Find where the given text appears and provide that cell's center as [X, Y] coordinate. 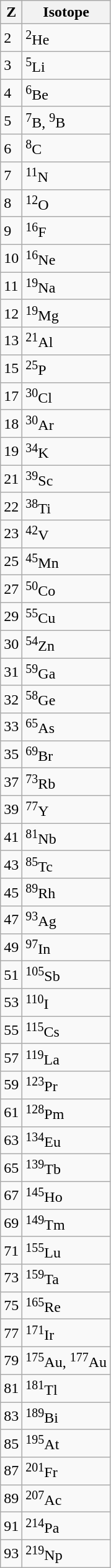
201Fr [66, 1471]
75 [11, 1305]
51 [11, 975]
45 [11, 892]
59 [11, 1085]
10 [11, 259]
71 [11, 1251]
89 [11, 1498]
81 [11, 1388]
19Mg [66, 313]
165Re [66, 1305]
105Sb [66, 975]
73 [11, 1278]
30Ar [66, 424]
63 [11, 1141]
5 [11, 120]
38Ti [66, 506]
58Ge [66, 699]
171Ir [66, 1334]
13 [11, 341]
53 [11, 1002]
91 [11, 1527]
155Lu [66, 1251]
21Al [66, 341]
77 [11, 1334]
59Ga [66, 672]
19Na [66, 286]
2He [66, 38]
159Ta [66, 1278]
37 [11, 782]
69 [11, 1223]
9 [11, 231]
19 [11, 452]
25 [11, 562]
11 [11, 286]
27 [11, 589]
8C [66, 148]
2 [11, 38]
119La [66, 1058]
11N [66, 176]
Isotope [66, 12]
17 [11, 396]
54Zn [66, 645]
45Mn [66, 562]
47 [11, 920]
85Tc [66, 865]
Z [11, 12]
61 [11, 1112]
57 [11, 1058]
23 [11, 534]
115Cs [66, 1030]
79 [11, 1361]
65 [11, 1168]
69Br [66, 755]
4 [11, 93]
42V [66, 534]
110I [66, 1002]
35 [11, 755]
6 [11, 148]
21 [11, 479]
97In [66, 948]
175Au, 177Au [66, 1361]
87 [11, 1471]
7B, 9B [66, 120]
12 [11, 313]
50Co [66, 589]
25P [66, 369]
7 [11, 176]
31 [11, 672]
33 [11, 727]
49 [11, 948]
134Eu [66, 1141]
207Ac [66, 1498]
39 [11, 809]
55 [11, 1030]
32 [11, 699]
149Tm [66, 1223]
85 [11, 1444]
89Rh [66, 892]
65As [66, 727]
29 [11, 616]
15 [11, 369]
67 [11, 1195]
22 [11, 506]
139Tb [66, 1168]
5Li [66, 66]
16Ne [66, 259]
93 [11, 1554]
219Np [66, 1554]
43 [11, 865]
189Bi [66, 1416]
81Nb [66, 838]
41 [11, 838]
30 [11, 645]
34K [66, 452]
214Pa [66, 1527]
3 [11, 66]
77Y [66, 809]
8 [11, 203]
18 [11, 424]
181Tl [66, 1388]
128Pm [66, 1112]
6Be [66, 93]
73Rb [66, 782]
145Ho [66, 1195]
195At [66, 1444]
55Cu [66, 616]
16F [66, 231]
12O [66, 203]
93Ag [66, 920]
30Cl [66, 396]
39Sc [66, 479]
83 [11, 1416]
123Pr [66, 1085]
